Find where the given text appears and provide that cell's center as (X, Y) coordinate. 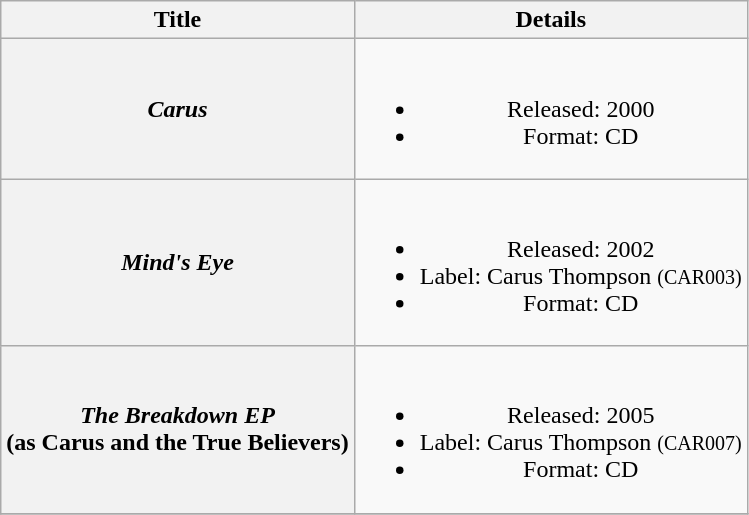
Released: 2005Label: Carus Thompson (CAR007)Format: CD (550, 430)
Carus (178, 109)
The Breakdown EP (as Carus and the True Believers) (178, 430)
Details (550, 20)
Released: 2000Format: CD (550, 109)
Mind's Eye (178, 262)
Title (178, 20)
Released: 2002Label: Carus Thompson (CAR003)Format: CD (550, 262)
